Detect which cell encompasses the target text, then output its [x, y] center coordinate. 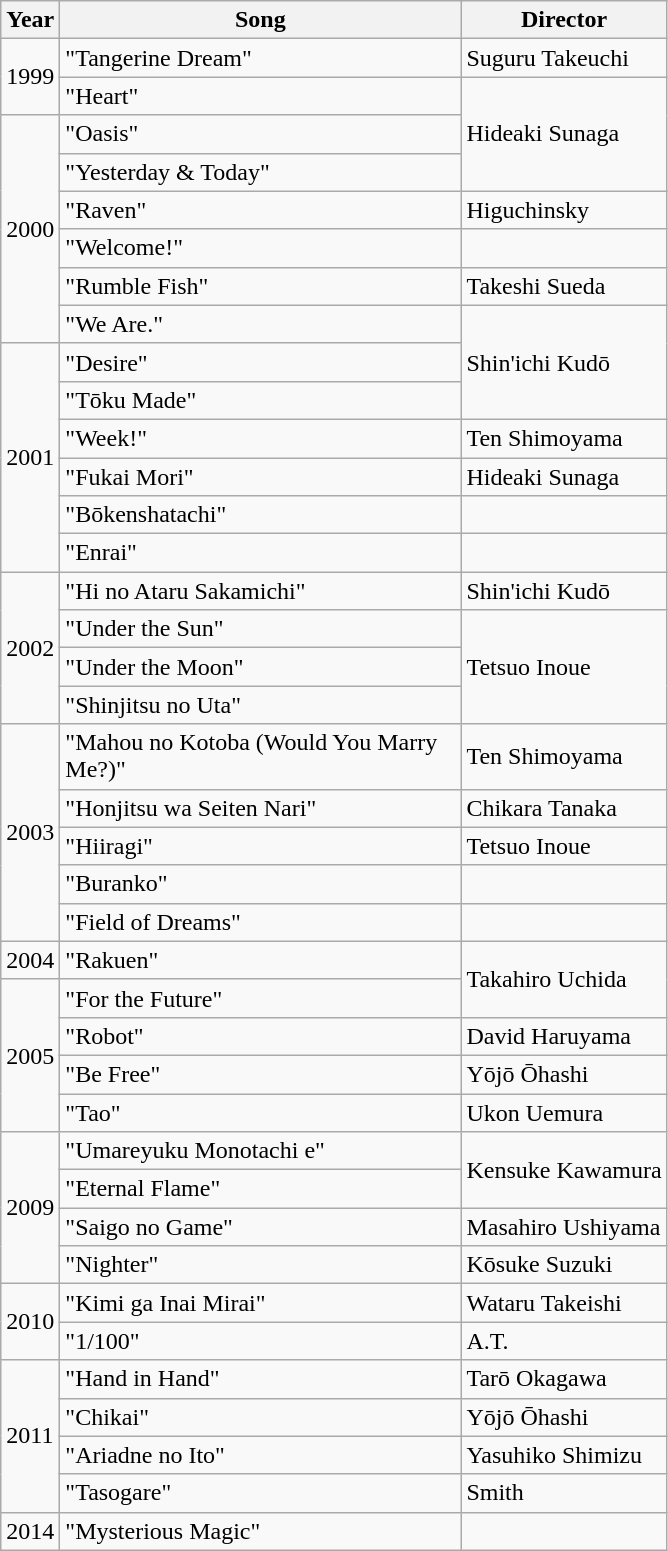
"Hi no Ataru Sakamichi" [260, 591]
"Robot" [260, 1036]
"Buranko" [260, 884]
2014 [30, 1531]
Takahiro Uchida [564, 979]
"Under the Sun" [260, 629]
"Welcome!" [260, 248]
2000 [30, 229]
Director [564, 20]
"Hiiragi" [260, 846]
"Desire" [260, 362]
"Nighter" [260, 1265]
2005 [30, 1055]
"Saigo no Game" [260, 1227]
Higuchinsky [564, 210]
"Week!" [260, 438]
A.T. [564, 1341]
"Bōkenshatachi" [260, 515]
Tarō Okagawa [564, 1379]
1999 [30, 77]
"Shinjitsu no Uta" [260, 705]
"We Are." [260, 324]
"Heart" [260, 96]
"Chikai" [260, 1417]
"Raven" [260, 210]
"Tangerine Dream" [260, 58]
Year [30, 20]
"Eternal Flame" [260, 1189]
2010 [30, 1322]
Wataru Takeishi [564, 1303]
"Mahou no Kotoba (Would You Marry Me?)" [260, 756]
"Rumble Fish" [260, 286]
Chikara Tanaka [564, 808]
"Ariadne no Ito" [260, 1455]
Masahiro Ushiyama [564, 1227]
"Tōku Made" [260, 400]
2002 [30, 648]
Ukon Uemura [564, 1113]
"Yesterday & Today" [260, 172]
"1/100" [260, 1341]
"Honjitsu wa Seiten Nari" [260, 808]
"For the Future" [260, 998]
"Hand in Hand" [260, 1379]
David Haruyama [564, 1036]
"Rakuen" [260, 960]
2003 [30, 832]
"Umareyuku Monotachi e" [260, 1151]
Yasuhiko Shimizu [564, 1455]
"Under the Moon" [260, 667]
"Tasogare" [260, 1493]
Kōsuke Suzuki [564, 1265]
"Kimi ga Inai Mirai" [260, 1303]
Song [260, 20]
"Oasis" [260, 134]
"Fukai Mori" [260, 477]
"Tao" [260, 1113]
"Mysterious Magic" [260, 1531]
2011 [30, 1436]
Smith [564, 1493]
2001 [30, 457]
Suguru Takeuchi [564, 58]
"Be Free" [260, 1074]
Kensuke Kawamura [564, 1170]
Takeshi Sueda [564, 286]
"Enrai" [260, 553]
2004 [30, 960]
2009 [30, 1208]
"Field of Dreams" [260, 922]
